Scan for the cell matching the given text and deliver its [x, y] coordinate at center. 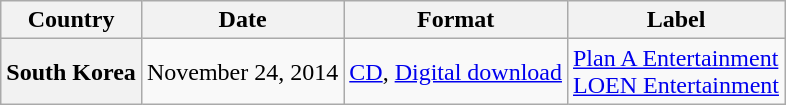
November 24, 2014 [242, 72]
South Korea [72, 72]
Plan A EntertainmentLOEN Entertainment [676, 72]
CD, Digital download [456, 72]
Format [456, 20]
Date [242, 20]
Country [72, 20]
Label [676, 20]
